Return the (x, y) coordinate for the center point of the cell that contains the specified text.  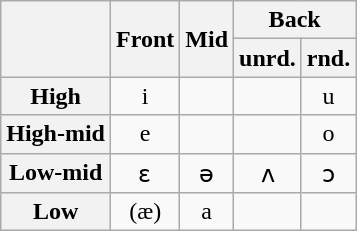
ʌ (268, 173)
Front (146, 39)
Back (295, 20)
unrd. (268, 58)
ə (207, 173)
o (328, 134)
Mid (207, 39)
ɛ (146, 173)
u (328, 96)
Low-mid (56, 173)
High (56, 96)
e (146, 134)
i (146, 96)
a (207, 212)
rnd. (328, 58)
ɔ (328, 173)
(æ) (146, 212)
High-mid (56, 134)
Low (56, 212)
